Scan for the cell matching the given text and deliver its (X, Y) coordinate at center. 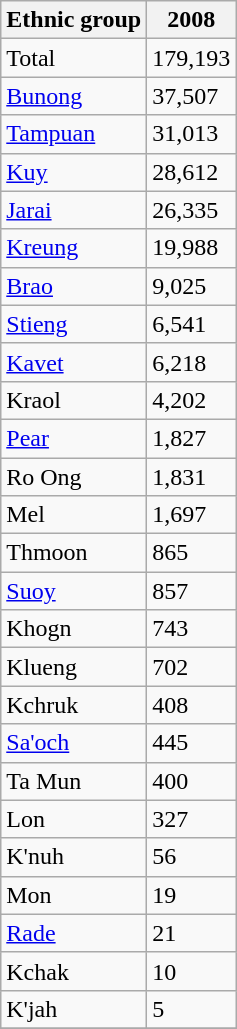
19 (192, 895)
408 (192, 705)
Tampuan (74, 134)
Ro Ong (74, 477)
Bunong (74, 96)
Jarai (74, 210)
Pear (74, 438)
31,013 (192, 134)
10 (192, 971)
2008 (192, 20)
Mon (74, 895)
Kchruk (74, 705)
Total (74, 58)
Stieng (74, 324)
Brao (74, 286)
Ta Mun (74, 781)
702 (192, 667)
21 (192, 933)
327 (192, 819)
445 (192, 743)
Ethnic group (74, 20)
Lon (74, 819)
Kraol (74, 400)
Suoy (74, 591)
Rade (74, 933)
179,193 (192, 58)
6,541 (192, 324)
28,612 (192, 172)
Kuy (74, 172)
1,831 (192, 477)
Kchak (74, 971)
1,827 (192, 438)
Mel (74, 515)
Klueng (74, 667)
Khogn (74, 629)
26,335 (192, 210)
K'jah (74, 1009)
K'nuh (74, 857)
865 (192, 553)
Kreung (74, 248)
Kavet (74, 362)
56 (192, 857)
857 (192, 591)
19,988 (192, 248)
400 (192, 781)
4,202 (192, 400)
743 (192, 629)
6,218 (192, 362)
5 (192, 1009)
9,025 (192, 286)
Thmoon (74, 553)
1,697 (192, 515)
37,507 (192, 96)
Sa'och (74, 743)
